Output the (X, Y) coordinate of the center of the cell containing the given text.  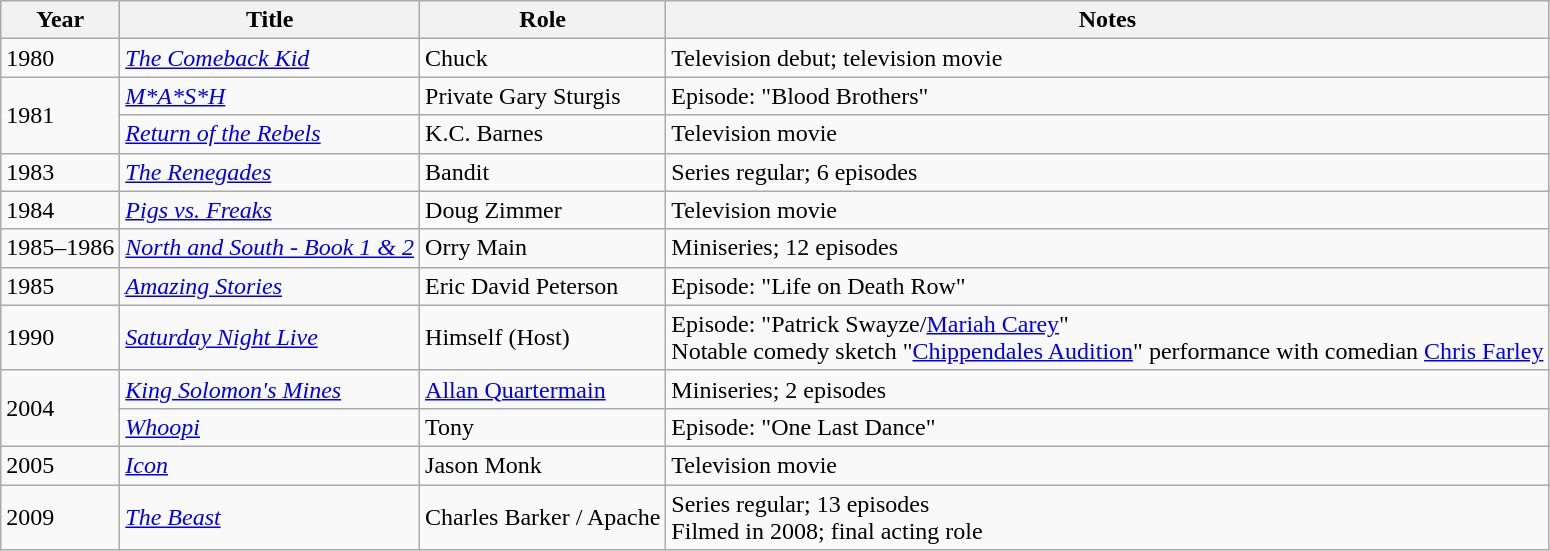
Episode: "Patrick Swayze/Mariah Carey"Notable comedy sketch "Chippendales Audition" performance with comedian Chris Farley (1108, 338)
Himself (Host) (543, 338)
Notes (1108, 20)
Orry Main (543, 248)
Return of the Rebels (270, 134)
2009 (60, 516)
Television debut; television movie (1108, 58)
Chuck (543, 58)
Bandit (543, 172)
M*A*S*H (270, 96)
1985–1986 (60, 248)
Series regular; 13 episodesFilmed in 2008; final acting role (1108, 516)
Tony (543, 427)
Role (543, 20)
1980 (60, 58)
King Solomon's Mines (270, 389)
Episode: "One Last Dance" (1108, 427)
Episode: "Life on Death Row" (1108, 286)
2004 (60, 408)
Doug Zimmer (543, 210)
Episode: "Blood Brothers" (1108, 96)
Saturday Night Live (270, 338)
Eric David Peterson (543, 286)
Allan Quartermain (543, 389)
The Beast (270, 516)
The Renegades (270, 172)
Jason Monk (543, 465)
Miniseries; 2 episodes (1108, 389)
Pigs vs. Freaks (270, 210)
Title (270, 20)
Private Gary Sturgis (543, 96)
1990 (60, 338)
Series regular; 6 episodes (1108, 172)
The Comeback Kid (270, 58)
1984 (60, 210)
Whoopi (270, 427)
1985 (60, 286)
1983 (60, 172)
North and South - Book 1 & 2 (270, 248)
1981 (60, 115)
Icon (270, 465)
K.C. Barnes (543, 134)
Miniseries; 12 episodes (1108, 248)
Charles Barker / Apache (543, 516)
2005 (60, 465)
Amazing Stories (270, 286)
Year (60, 20)
